Provide the [X, Y] coordinate of the cell's center where the given text is located.  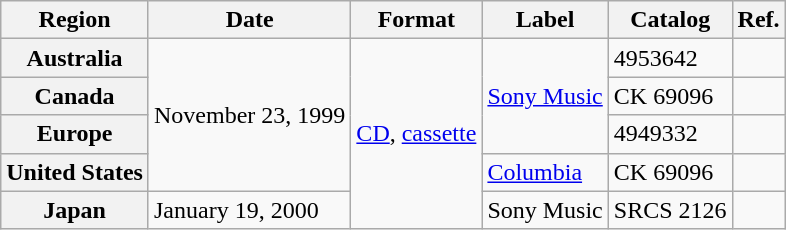
Region [75, 20]
Format [416, 20]
Date [249, 20]
United States [75, 172]
Australia [75, 58]
Ref. [758, 20]
SRCS 2126 [670, 210]
Catalog [670, 20]
CD, cassette [416, 134]
November 23, 1999 [249, 115]
Label [545, 20]
4953642 [670, 58]
4949332 [670, 134]
January 19, 2000 [249, 210]
Japan [75, 210]
Columbia [545, 172]
Europe [75, 134]
Canada [75, 96]
